Return (x, y) of the center of cell containing provided text 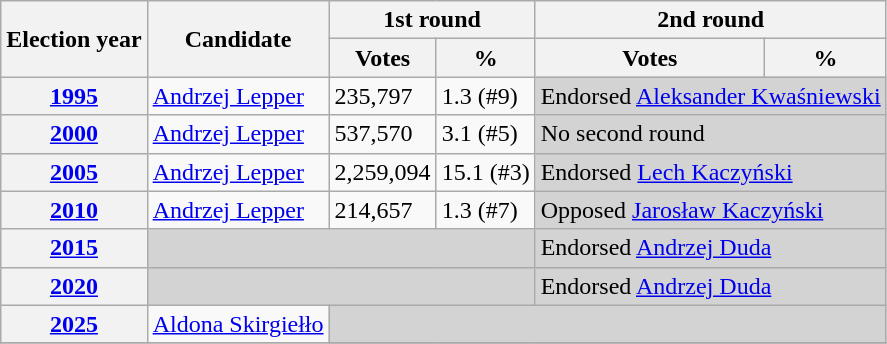
2015 (74, 248)
2,259,094 (382, 172)
2025 (74, 324)
3.1 (#5) (486, 134)
537,570 (382, 134)
Candidate (238, 39)
Aldona Skirgiełło (238, 324)
2nd round (710, 20)
1st round (432, 20)
No second round (710, 134)
Endorsed Lech Kaczyński (710, 172)
235,797 (382, 96)
Endorsed Aleksander Kwaśniewski (710, 96)
Opposed Jarosław Kaczyński (710, 210)
2005 (74, 172)
1.3 (#9) (486, 96)
1995 (74, 96)
15.1 (#3) (486, 172)
2010 (74, 210)
Election year (74, 39)
2000 (74, 134)
2020 (74, 286)
214,657 (382, 210)
1.3 (#7) (486, 210)
